Return (X, Y) of the center of cell containing provided text 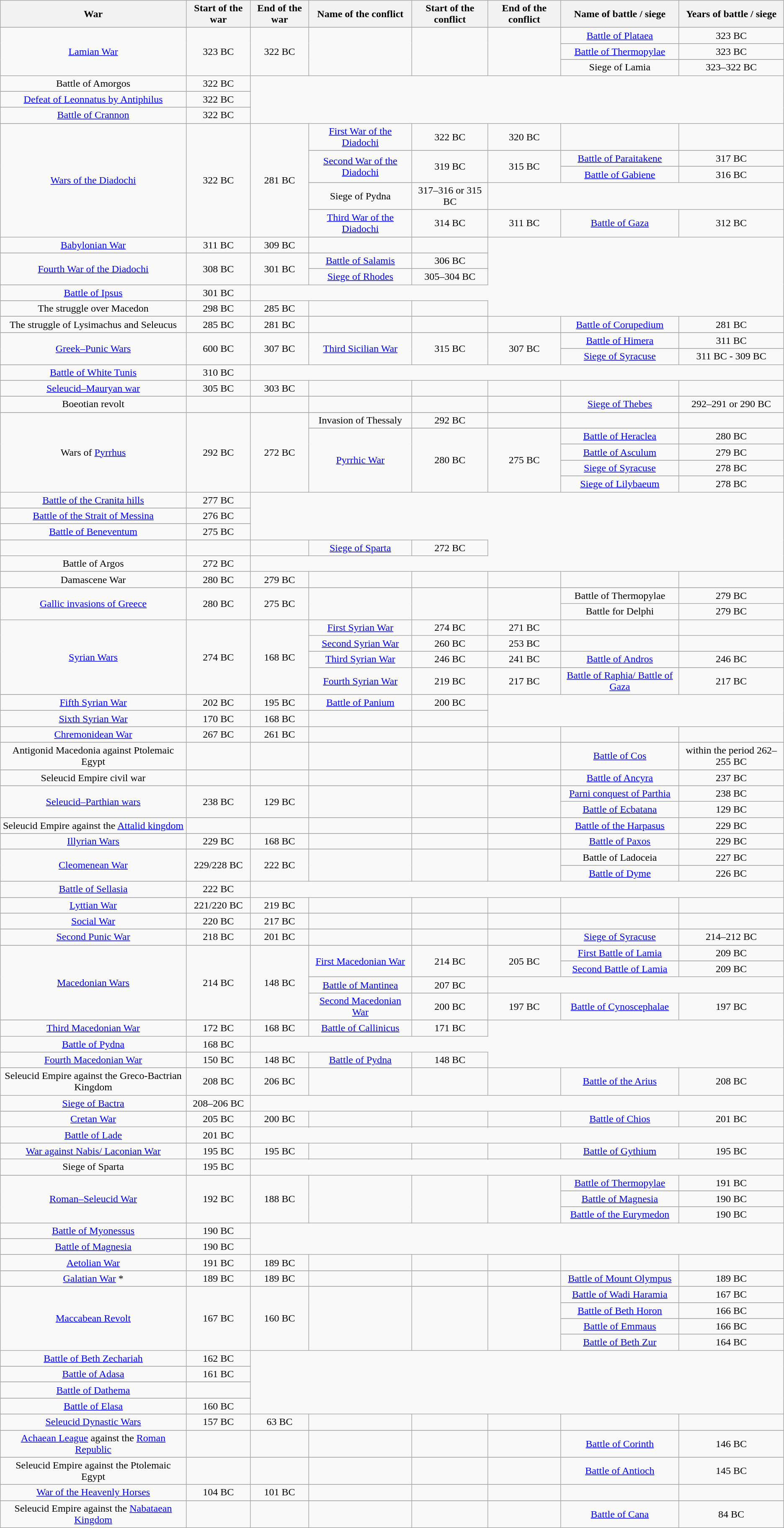
267 BC (218, 734)
306 BC (450, 261)
292–291 or 290 BC (731, 404)
Second Punic War (93, 937)
Invasion of Thessaly (360, 420)
Battle of Ancyra (620, 778)
161 BC (218, 1374)
311 BC - 309 BC (731, 356)
Battle of Himera (620, 341)
101 BC (280, 1492)
Achaean League against the Roman Republic (93, 1443)
Battle of Gaza (620, 223)
Battle of Mount Olympus (620, 1278)
Battle of Mantinea (360, 985)
Battle of the Arius (620, 1081)
Battle of Amorgos (93, 83)
Battle of White Tunis (93, 372)
Battle of Wadi Haramia (620, 1294)
Battle of Beneventum (93, 532)
Battle of the Cranita hills (93, 500)
Seleucid Empire against the Attalid kingdom (93, 826)
Greek–Punic Wars (93, 348)
Battle of Raphia/ Battle of Gaza (620, 681)
Battle of Andros (620, 659)
320 BC (524, 137)
172 BC (218, 1028)
Battle of Ecbatana (620, 810)
Battle of Myonessus (93, 1231)
Sixth Syrian War (93, 718)
192 BC (218, 1199)
84 BC (731, 1514)
Battle of Cos (620, 756)
Battle of Ipsus (93, 293)
The struggle over Macedon (93, 309)
First Macedonian War (360, 961)
Battle of Dathema (93, 1390)
War against Nabis/ Laconian War (93, 1151)
Battle of Corupedium (620, 325)
317 BC (731, 158)
260 BC (450, 643)
Roman–Seleucid War (93, 1199)
The struggle of Lysimachus and Seleucus (93, 325)
Seleucid Empire against the Greco-Bactrian Kingdom (93, 1081)
164 BC (731, 1342)
104 BC (218, 1492)
310 BC (218, 372)
Siege of Thebes (620, 404)
Battle of Sellasia (93, 889)
Seleucid–Mauryan war (93, 388)
Battle of Plataea (620, 36)
Name of battle / siege (620, 14)
Battle of Heraclea (620, 436)
Defeat of Leonnatus by Antiphilus (93, 99)
Siege of Bactra (93, 1103)
Aetolian War (93, 1262)
Seleucid–Parthian wars (93, 802)
Syrian Wars (93, 657)
Battle of the Eurymedon (620, 1215)
Start of the war (218, 14)
Maccabean Revolt (93, 1318)
202 BC (218, 702)
229/228 BC (218, 865)
162 BC (218, 1358)
309 BC (280, 245)
Second Syrian War (360, 643)
171 BC (450, 1028)
Boeotian revolt (93, 404)
Battle of Cana (620, 1514)
Wars of the Diadochi (93, 180)
First Syrian War (360, 627)
Siege of Lilybaeum (620, 484)
271 BC (524, 627)
War (93, 14)
Battle of Lade (93, 1135)
Seleucid Empire civil war (93, 778)
Battle of Panium (360, 702)
170 BC (218, 718)
Third War of the Diadochi (360, 223)
Fourth Syrian War (360, 681)
Social War (93, 921)
221/220 BC (218, 905)
Battle of Asculum (620, 452)
Name of the conflict (360, 14)
Third Syrian War (360, 659)
Illyrian Wars (93, 841)
Seleucid Empire against the Ptolemaic Egypt (93, 1471)
218 BC (218, 937)
Battle of Paxos (620, 841)
308 BC (218, 269)
Battle of Corinth (620, 1443)
Second Battle of Lamia (620, 969)
305 BC (218, 388)
within the period 262–255 BC (731, 756)
Seleucid Empire against the Nabataean Kingdom (93, 1514)
206 BC (280, 1081)
Babylonian War (93, 245)
Start of the conflict (450, 14)
226 BC (731, 873)
63 BC (280, 1422)
146 BC (731, 1443)
Fourth War of the Diadochi (93, 269)
323–322 BC (731, 67)
214–212 BC (731, 937)
600 BC (218, 348)
241 BC (524, 659)
253 BC (524, 643)
Battle of Gythium (620, 1151)
317–316 or 315 BC (450, 196)
277 BC (218, 500)
Lyttian War (93, 905)
319 BC (450, 166)
Macedonian Wars (93, 983)
316 BC (731, 174)
Third Sicilian War (360, 348)
Siege of Rhodes (360, 277)
Third Macedonian War (93, 1028)
Siege of Pydna (360, 196)
298 BC (218, 309)
145 BC (731, 1471)
Battle of Emmaus (620, 1327)
Second War of the Diadochi (360, 166)
261 BC (280, 734)
Gallic invasions of Greece (93, 604)
Cleomenean War (93, 865)
Battle of Adasa (93, 1374)
War of the Heavenly Horses (93, 1492)
Seleucid Dynastic Wars (93, 1422)
Battle of Salamis (360, 261)
227 BC (731, 857)
Battle for Delphi (620, 612)
Battle of Gabiene (620, 174)
Wars of Pyrrhus (93, 452)
Pyrrhic War (360, 460)
150 BC (218, 1060)
188 BC (280, 1199)
Battle of Antioch (620, 1471)
237 BC (731, 778)
157 BC (218, 1422)
Galatian War * (93, 1278)
Years of battle / siege (731, 14)
First War of the Diadochi (360, 137)
Battle of Cynoscephalae (620, 1006)
Battle of Ladoceia (620, 857)
Second Macedonian War (360, 1006)
Battle of Argos (93, 564)
305–304 BC (450, 277)
Cretan War (93, 1119)
314 BC (450, 223)
312 BC (731, 223)
Battle of Crannon (93, 115)
Battle of Beth Zechariah (93, 1358)
Fifth Syrian War (93, 702)
Fourth Macedonian War (93, 1060)
Siege of Lamia (620, 67)
Antigonid Macedonia against Ptolemaic Egypt (93, 756)
Battle of the Strait of Messina (93, 516)
Lamian War (93, 52)
Damascene War (93, 580)
First Battle of Lamia (620, 953)
Battle of Beth Horon (620, 1311)
Battle of Paraitakene (620, 158)
Battle of Callinicus (360, 1028)
Chremonidean War (93, 734)
End of the war (280, 14)
End of the conflict (524, 14)
276 BC (218, 516)
Battle of Chios (620, 1119)
207 BC (450, 985)
Parni conquest of Parthia (620, 794)
Battle of Elasa (93, 1406)
303 BC (280, 388)
220 BC (218, 921)
208–206 BC (218, 1103)
Battle of Dyme (620, 873)
Battle of the Harpasus (620, 826)
Battle of Beth Zur (620, 1342)
